Scan for the cell matching the given text and deliver its (X, Y) coordinate at center. 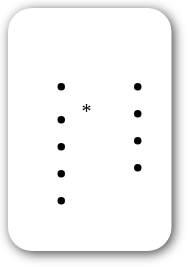
* (56, 130)
